Detect which cell encompasses the target text, then output its [X, Y] center coordinate. 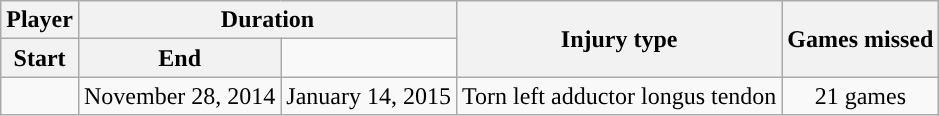
21 games [860, 96]
Injury type [620, 39]
Duration [267, 20]
End [179, 58]
November 28, 2014 [179, 96]
Games missed [860, 39]
January 14, 2015 [369, 96]
Torn left adductor longus tendon [620, 96]
Start [40, 58]
Player [40, 20]
